Extract the (x, y) coordinate from the center of the cell holding the provided text.  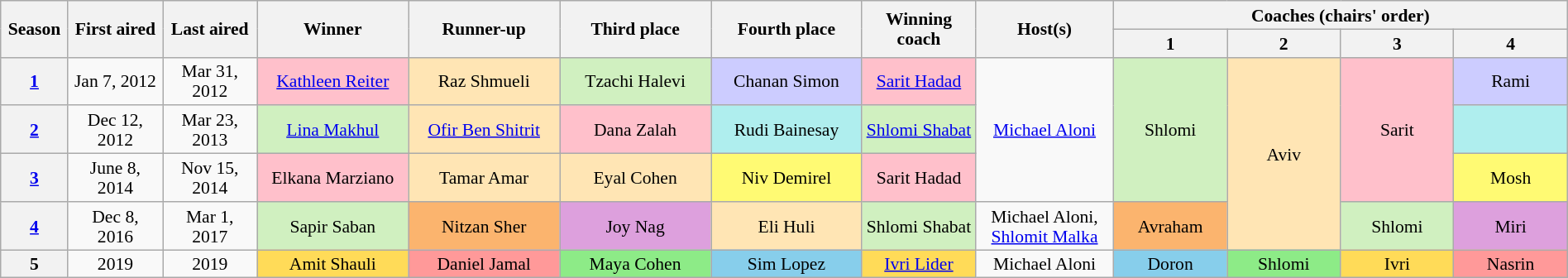
Ofir Ben Shitrit (485, 130)
Eyal Cohen (635, 178)
Eli Huli (787, 226)
Winning coach (918, 29)
Lina Makhul (332, 130)
Winner (332, 29)
Sim Lopez (787, 264)
Mar 1, 2017 (210, 226)
Aviv (1284, 153)
Sarit (1398, 129)
5 (35, 264)
Miri (1510, 226)
Mosh (1510, 178)
Niv Demirel (787, 178)
Joy Nag (635, 226)
Host(s) (1045, 29)
Mar 31, 2012 (210, 81)
Mar 23, 2013 (210, 130)
Avraham (1171, 226)
Maya Cohen (635, 264)
Elkana Marziano (332, 178)
Tzachi Halevi (635, 81)
Nov 15, 2014 (210, 178)
Season (35, 29)
Daniel Jamal (485, 264)
Amit Shauli (332, 264)
Dec 8, 2016 (115, 226)
Sapir Saban (332, 226)
Nitzan Sher (485, 226)
Nasrin (1510, 264)
Kathleen Reiter (332, 81)
First aired (115, 29)
Michael Aloni,Shlomit Malka (1045, 226)
Last aired (210, 29)
Rami (1510, 81)
Runner-up (485, 29)
Coaches (chairs' order) (1341, 15)
Raz Shmueli (485, 81)
Tamar Amar (485, 178)
Chanan Simon (787, 81)
Dana Zalah (635, 130)
Ivri (1398, 264)
June 8, 2014 (115, 178)
Doron (1171, 264)
Ivri Lider (918, 264)
Jan 7, 2012 (115, 81)
Third place (635, 29)
Rudi Bainesay (787, 130)
Dec 12, 2012 (115, 130)
Fourth place (787, 29)
